Locate the cell with the specified text and output its [X, Y] center coordinate. 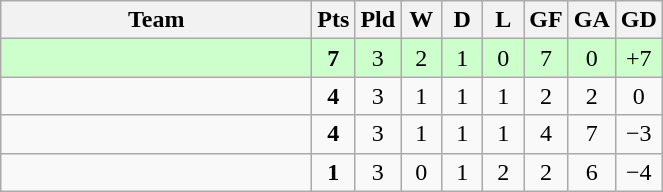
GA [592, 20]
W [422, 20]
6 [592, 172]
Pts [334, 20]
D [462, 20]
Pld [378, 20]
Team [156, 20]
GD [638, 20]
+7 [638, 58]
−4 [638, 172]
−3 [638, 134]
GF [546, 20]
L [504, 20]
